Return the (X, Y) coordinate for the center point of the cell that contains the specified text.  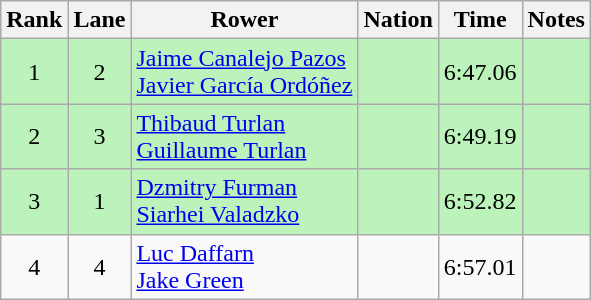
6:57.01 (480, 266)
Rank (34, 20)
Thibaud TurlanGuillaume Turlan (244, 136)
6:47.06 (480, 72)
6:52.82 (480, 202)
6:49.19 (480, 136)
Dzmitry FurmanSiarhei Valadzko (244, 202)
Time (480, 20)
Rower (244, 20)
Luc DaffarnJake Green (244, 266)
Lane (100, 20)
Jaime Canalejo PazosJavier García Ordóñez (244, 72)
Nation (398, 20)
Notes (556, 20)
